Detect which cell encompasses the target text, then output its (X, Y) center coordinate. 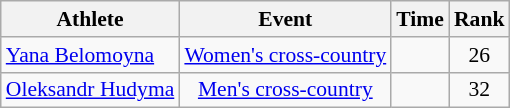
Time (420, 19)
Men's cross-country (285, 90)
Event (285, 19)
Yana Belomoyna (90, 55)
26 (480, 55)
Oleksandr Hudyma (90, 90)
Rank (480, 19)
Athlete (90, 19)
32 (480, 90)
Women's cross-country (285, 55)
